Detect which cell encompasses the target text, then output its (X, Y) center coordinate. 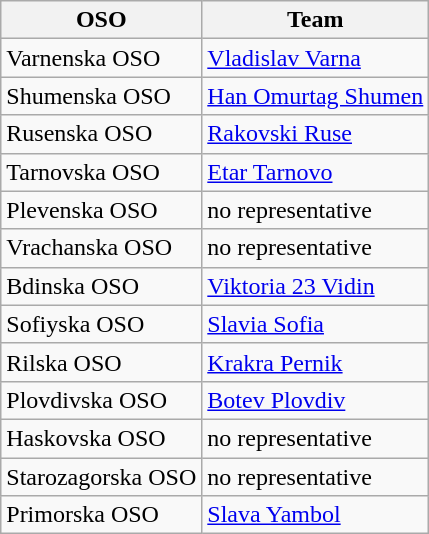
Rakovski Ruse (316, 134)
Han Omurtag Shumen (316, 96)
Botev Plovdiv (316, 400)
Krakra Pernik (316, 362)
Viktoria 23 Vidin (316, 286)
Shumenska OSO (102, 96)
Starozagorska OSO (102, 477)
Vladislav Varna (316, 58)
Primorska OSO (102, 515)
Haskovska OSO (102, 438)
Slava Yambol (316, 515)
Rilska OSO (102, 362)
Rusenska OSO (102, 134)
Varnenska OSO (102, 58)
Vrachanska OSO (102, 248)
OSO (102, 20)
Tarnovska OSO (102, 172)
Sofiyska OSO (102, 324)
Etar Tarnovo (316, 172)
Bdinska OSO (102, 286)
Plovdivska OSO (102, 400)
Team (316, 20)
Plevenska OSO (102, 210)
Slavia Sofia (316, 324)
